Return [x, y] of the center of cell containing provided text 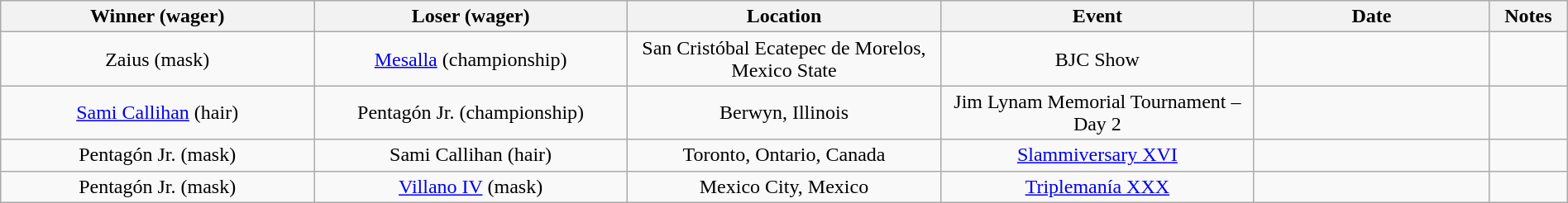
Event [1097, 17]
Pentagón Jr. (championship) [471, 112]
Berwyn, Illinois [784, 112]
Mexico City, Mexico [784, 186]
Notes [1528, 17]
Zaius (mask) [157, 59]
Triplemanía XXX [1097, 186]
Slammiversary XVI [1097, 155]
BJC Show [1097, 59]
Loser (wager) [471, 17]
Toronto, Ontario, Canada [784, 155]
Date [1371, 17]
Location [784, 17]
Winner (wager) [157, 17]
Mesalla (championship) [471, 59]
San Cristóbal Ecatepec de Morelos, Mexico State [784, 59]
Jim Lynam Memorial Tournament – Day 2 [1097, 112]
Villano IV (mask) [471, 186]
